Detect which cell encompasses the target text, then output its [X, Y] center coordinate. 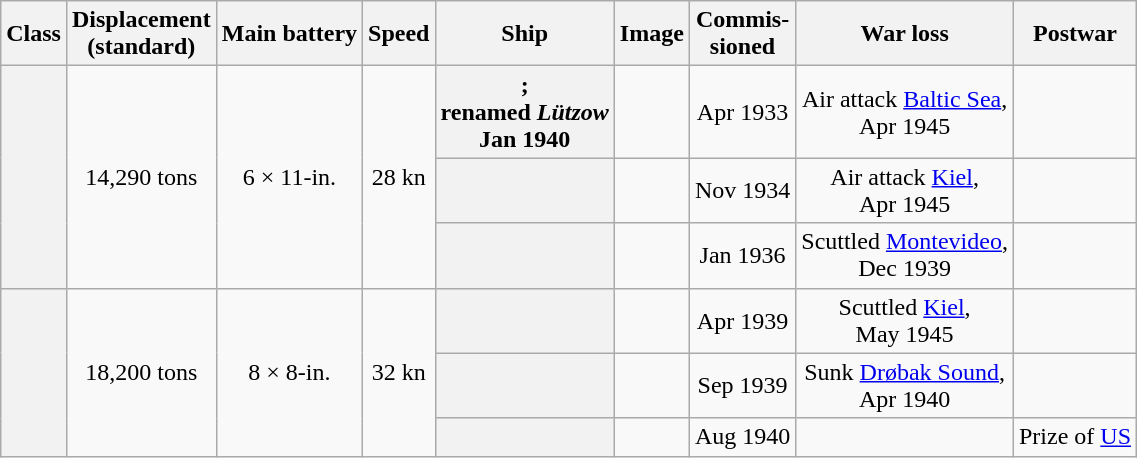
Sunk Drøbak Sound,Apr 1940 [905, 386]
Main battery [289, 34]
Ship [524, 34]
Air attack Baltic Sea,Apr 1945 [905, 112]
Aug 1940 [742, 437]
Jan 1936 [742, 256]
Class [34, 34]
Prize of US [1074, 437]
Sep 1939 [742, 386]
32 kn [399, 372]
8 × 8-in. [289, 372]
Apr 1939 [742, 320]
War loss [905, 34]
;renamed LützowJan 1940 [524, 112]
28 kn [399, 177]
Scuttled Kiel,May 1945 [905, 320]
6 × 11-in. [289, 177]
Displacement(standard) [141, 34]
14,290 tons [141, 177]
Apr 1933 [742, 112]
Postwar [1074, 34]
Image [652, 34]
Nov 1934 [742, 190]
Speed [399, 34]
Air attack Kiel,Apr 1945 [905, 190]
18,200 tons [141, 372]
Scuttled Montevideo,Dec 1939 [905, 256]
Commis-sioned [742, 34]
